Determine the [x, y] coordinate at the center of the cell enclosing the given text.  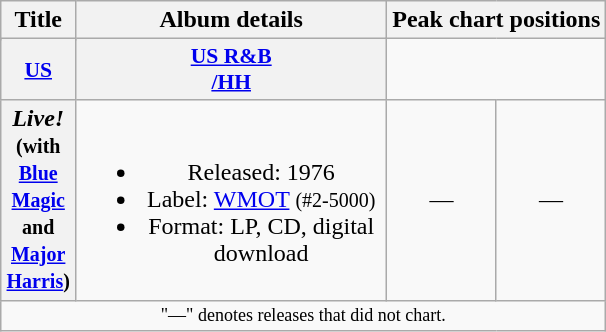
US R&B/HH [232, 70]
Peak chart positions [496, 20]
Album details [232, 20]
US [38, 70]
Live!(with Blue Magic and Major Harris) [38, 200]
Released: 1976Label: WMOT (#2-5000)Format: LP, CD, digital download [232, 200]
"—" denotes releases that did not chart. [304, 316]
Title [38, 20]
